Return (X, Y) of the center of cell containing provided text 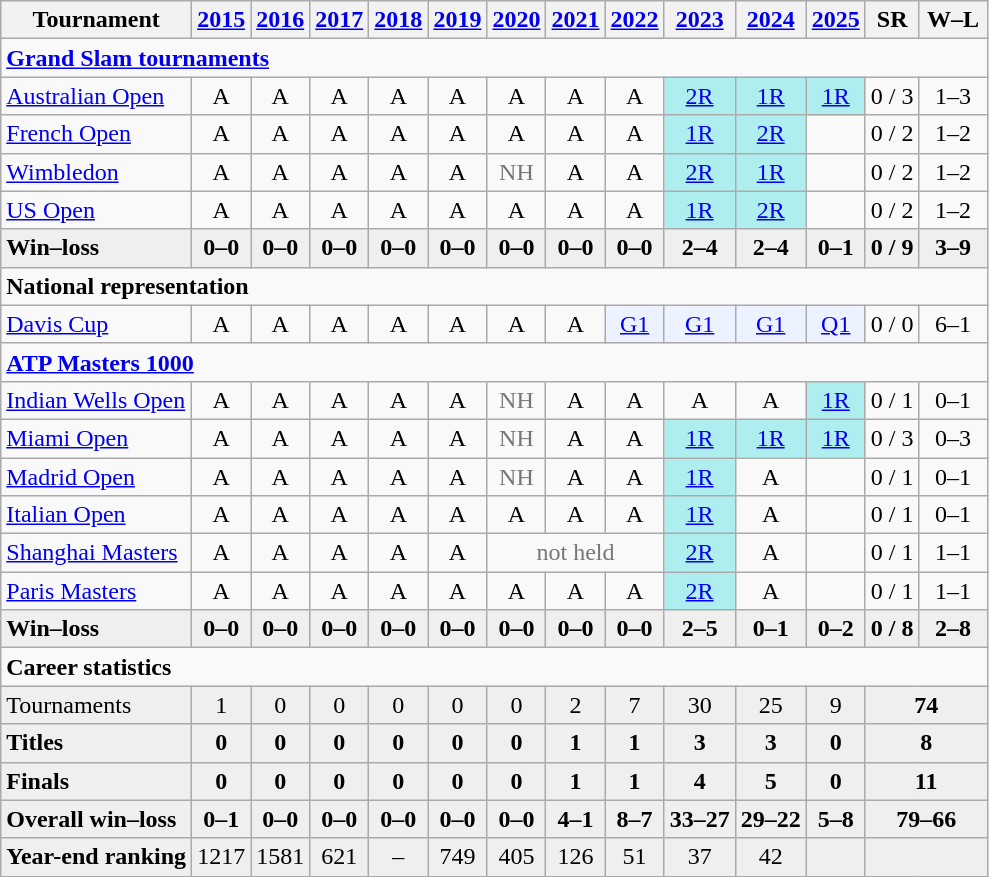
9 (836, 705)
Tournament (96, 20)
621 (340, 857)
Australian Open (96, 96)
Madrid Open (96, 477)
Finals (96, 781)
– (398, 857)
2016 (280, 20)
SR (892, 20)
National representation (494, 286)
5 (770, 781)
1581 (280, 857)
29–22 (770, 819)
2–8 (953, 629)
7 (634, 705)
42 (770, 857)
French Open (96, 134)
2024 (770, 20)
8 (926, 743)
Overall win–loss (96, 819)
Davis Cup (96, 324)
4–1 (576, 819)
2020 (516, 20)
2022 (634, 20)
W–L (953, 20)
74 (926, 705)
2015 (222, 20)
25 (770, 705)
33–27 (700, 819)
1217 (222, 857)
Grand Slam tournaments (494, 58)
79–66 (926, 819)
US Open (96, 210)
Miami Open (96, 438)
4 (700, 781)
2017 (340, 20)
2–5 (700, 629)
Indian Wells Open (96, 400)
5–8 (836, 819)
Italian Open (96, 515)
8–7 (634, 819)
0 / 0 (892, 324)
Paris Masters (96, 591)
Tournaments (96, 705)
2 (576, 705)
Q1 (836, 324)
2025 (836, 20)
11 (926, 781)
ATP Masters 1000 (494, 362)
Year-end ranking (96, 857)
6–1 (953, 324)
1–3 (953, 96)
405 (516, 857)
0 / 9 (892, 248)
0–2 (836, 629)
Career statistics (494, 667)
2021 (576, 20)
0 / 8 (892, 629)
51 (634, 857)
37 (700, 857)
2018 (398, 20)
30 (700, 705)
2023 (700, 20)
Wimbledon (96, 172)
749 (458, 857)
Shanghai Masters (96, 553)
not held (576, 553)
2019 (458, 20)
Titles (96, 743)
0–3 (953, 438)
3–9 (953, 248)
126 (576, 857)
